Identify which cell holds the provided text, then report its (X, Y) central coordinate. 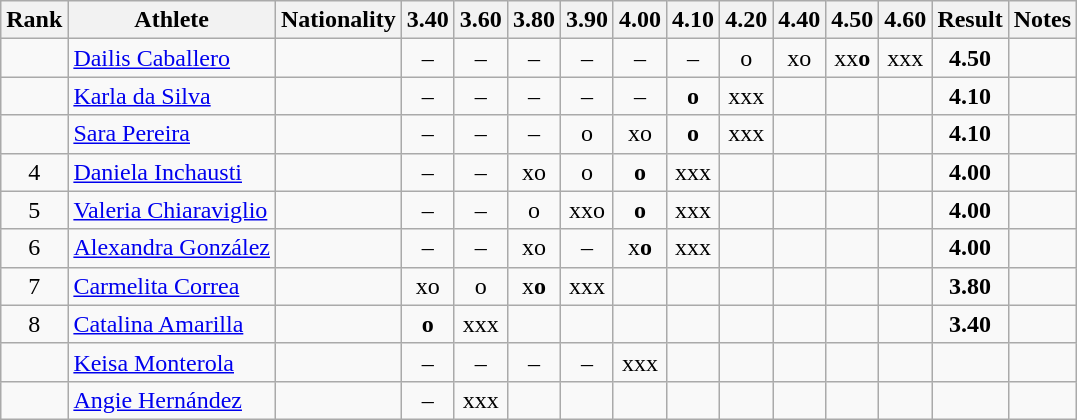
Alexandra González (172, 248)
Karla da Silva (172, 96)
5 (34, 210)
Sara Pereira (172, 134)
3.60 (480, 20)
4.40 (800, 20)
Daniela Inchausti (172, 172)
Catalina Amarilla (172, 324)
8 (34, 324)
4.60 (906, 20)
Nationality (338, 20)
7 (34, 286)
3.90 (586, 20)
Dailis Caballero (172, 58)
Rank (34, 20)
Result (970, 20)
Notes (1042, 20)
4.20 (746, 20)
Carmelita Correa (172, 286)
6 (34, 248)
4 (34, 172)
Athlete (172, 20)
Keisa Monterola (172, 362)
Angie Hernández (172, 400)
Valeria Chiaraviglio (172, 210)
